Capture the cell that displays the provided text and extract its (x, y) central coordinate. 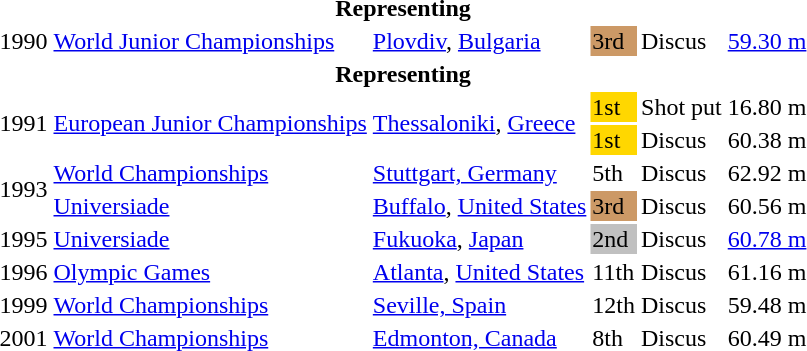
2nd (614, 239)
Seville, Spain (480, 305)
Fukuoka, Japan (480, 239)
Thessaloniki, Greece (480, 124)
Atlanta, United States (480, 272)
11th (614, 272)
12th (614, 305)
European Junior Championships (210, 124)
Stuttgart, Germany (480, 173)
World Junior Championships (210, 41)
Plovdiv, Bulgaria (480, 41)
Buffalo, United States (480, 206)
5th (614, 173)
Shot put (682, 107)
Olympic Games (210, 272)
